Return (x, y) of the center of cell containing provided text 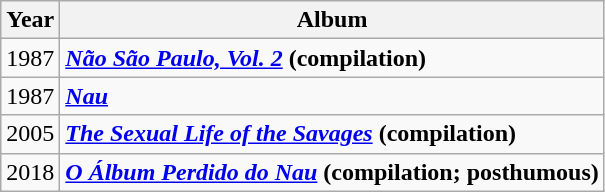
2005 (30, 134)
The Sexual Life of the Savages (compilation) (332, 134)
O Álbum Perdido do Nau (compilation; posthumous) (332, 172)
2018 (30, 172)
Album (332, 20)
Year (30, 20)
Não São Paulo, Vol. 2 (compilation) (332, 58)
Nau (332, 96)
